Return the (x, y) coordinate for the center point of the cell that contains the specified text.  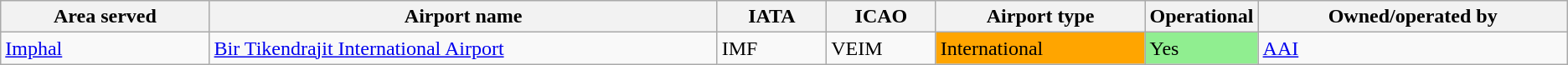
Owned/operated by (1412, 17)
Operational (1201, 17)
Area served (106, 17)
Imphal (106, 48)
ICAO (881, 17)
Airport name (463, 17)
Airport type (1040, 17)
Yes (1201, 48)
IATA (771, 17)
Bir Tikendrajit International Airport (463, 48)
AAI (1412, 48)
VEIM (881, 48)
International (1040, 48)
IMF (771, 48)
